From the cell containing the given text, extract its center point as [X, Y] coordinate. 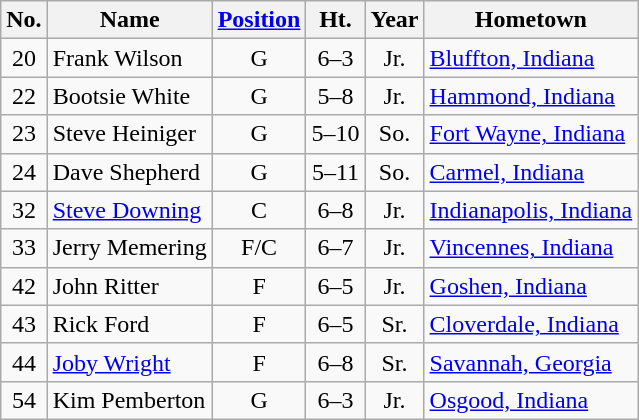
F/C [259, 248]
23 [24, 134]
Hometown [531, 20]
54 [24, 400]
44 [24, 362]
Bootsie White [130, 96]
Savannah, Georgia [531, 362]
Steve Heiniger [130, 134]
22 [24, 96]
Osgood, Indiana [531, 400]
20 [24, 58]
5–10 [336, 134]
Kim Pemberton [130, 400]
Name [130, 20]
5–8 [336, 96]
Dave Shepherd [130, 172]
Position [259, 20]
Rick Ford [130, 324]
Year [394, 20]
John Ritter [130, 286]
5–11 [336, 172]
32 [24, 210]
33 [24, 248]
24 [24, 172]
42 [24, 286]
Bluffton, Indiana [531, 58]
C [259, 210]
Hammond, Indiana [531, 96]
Carmel, Indiana [531, 172]
Ht. [336, 20]
Vincennes, Indiana [531, 248]
Jerry Memering [130, 248]
Indianapolis, Indiana [531, 210]
Goshen, Indiana [531, 286]
6–7 [336, 248]
Cloverdale, Indiana [531, 324]
No. [24, 20]
Joby Wright [130, 362]
43 [24, 324]
Steve Downing [130, 210]
Frank Wilson [130, 58]
Fort Wayne, Indiana [531, 134]
